Detect which cell encompasses the target text, then output its [x, y] center coordinate. 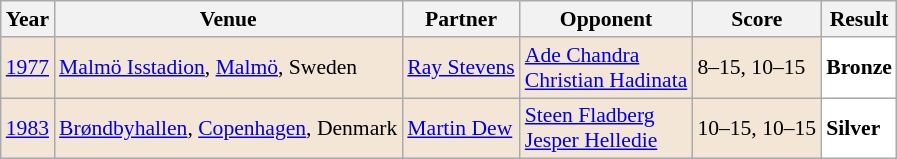
Ade Chandra Christian Hadinata [606, 68]
Result [859, 19]
10–15, 10–15 [756, 128]
Martin Dew [460, 128]
Opponent [606, 19]
Malmö Isstadion, Malmö, Sweden [228, 68]
1983 [28, 128]
Year [28, 19]
Silver [859, 128]
Partner [460, 19]
1977 [28, 68]
Bronze [859, 68]
Venue [228, 19]
Ray Stevens [460, 68]
8–15, 10–15 [756, 68]
Brøndbyhallen, Copenhagen, Denmark [228, 128]
Score [756, 19]
Steen Fladberg Jesper Helledie [606, 128]
